Scan for the cell matching the given text and deliver its [x, y] coordinate at center. 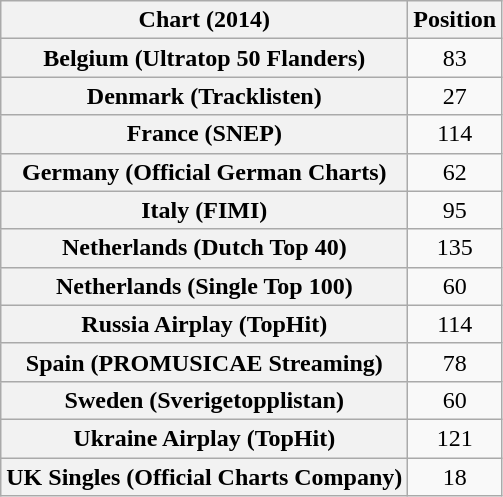
Italy (FIMI) [204, 210]
Spain (PROMUSICAE Streaming) [204, 362]
18 [455, 477]
Denmark (Tracklisten) [204, 96]
Chart (2014) [204, 20]
95 [455, 210]
Netherlands (Dutch Top 40) [204, 248]
62 [455, 172]
Netherlands (Single Top 100) [204, 286]
121 [455, 438]
Sweden (Sverigetopplistan) [204, 400]
27 [455, 96]
83 [455, 58]
Russia Airplay (TopHit) [204, 324]
135 [455, 248]
Germany (Official German Charts) [204, 172]
Position [455, 20]
78 [455, 362]
UK Singles (Official Charts Company) [204, 477]
Belgium (Ultratop 50 Flanders) [204, 58]
Ukraine Airplay (TopHit) [204, 438]
France (SNEP) [204, 134]
